Capture the cell that displays the provided text and extract its (X, Y) central coordinate. 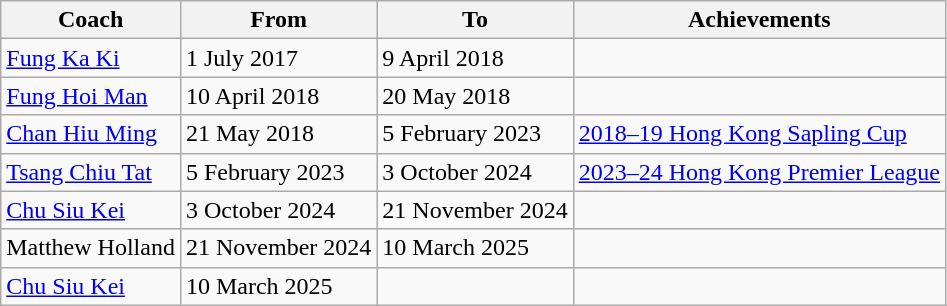
From (278, 20)
10 April 2018 (278, 96)
21 May 2018 (278, 134)
1 July 2017 (278, 58)
Chan Hiu Ming (91, 134)
Fung Ka Ki (91, 58)
Matthew Holland (91, 248)
To (475, 20)
Achievements (759, 20)
Tsang Chiu Tat (91, 172)
2018–19 Hong Kong Sapling Cup (759, 134)
9 April 2018 (475, 58)
2023–24 Hong Kong Premier League (759, 172)
Fung Hoi Man (91, 96)
20 May 2018 (475, 96)
Coach (91, 20)
